Find where the given text appears and provide that cell's center as (x, y) coordinate. 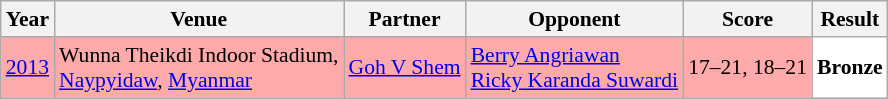
Score (748, 19)
2013 (28, 68)
Bronze (850, 68)
Opponent (575, 19)
Wunna Theikdi Indoor Stadium,Naypyidaw, Myanmar (198, 68)
Venue (198, 19)
Result (850, 19)
Goh V Shem (405, 68)
Berry Angriawan Ricky Karanda Suwardi (575, 68)
Partner (405, 19)
Year (28, 19)
17–21, 18–21 (748, 68)
